Return [x, y] of the center of cell containing provided text 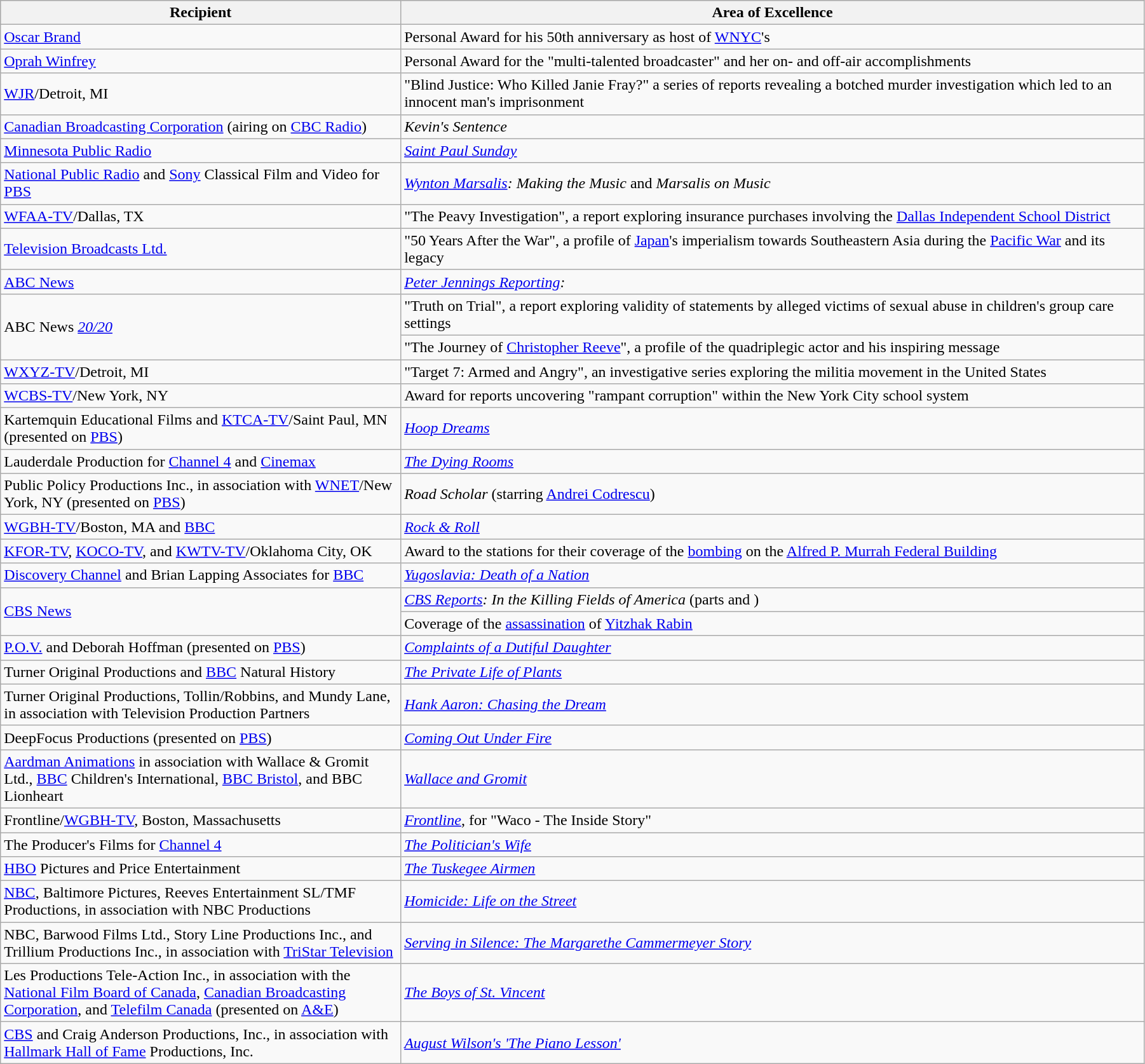
Television Broadcasts Ltd. [201, 249]
Complaints of a Dutiful Daughter [773, 648]
National Public Radio and Sony Classical Film and Video for PBS [201, 183]
WXYZ-TV/Detroit, MI [201, 372]
Road Scholar (starring Andrei Codrescu) [773, 494]
The Dying Rooms [773, 461]
The Producer's Films for Channel 4 [201, 845]
NBC, Baltimore Pictures, Reeves Entertainment SL/TMF Productions, in association with NBC Productions [201, 901]
Area of Excellence [773, 13]
Kartemquin Educational Films and KTCA-TV/Saint Paul, MN (presented on PBS) [201, 428]
Oprah Winfrey [201, 61]
The Private Life of Plants [773, 672]
Personal Award for his 50th anniversary as host of WNYC's [773, 37]
Wynton Marsalis: Making the Music and Marsalis on Music [773, 183]
Oscar Brand [201, 37]
Saint Paul Sunday [773, 151]
The Politician's Wife [773, 845]
Yugoslavia: Death of a Nation [773, 575]
"The Peavy Investigation", a report exploring insurance purchases involving the Dallas Independent School District [773, 216]
Turner Original Productions, Tollin/Robbins, and Mundy Lane, in association with Television Production Partners [201, 704]
Coverage of the assassination of Yitzhak Rabin [773, 624]
"Truth on Trial", a report exploring validity of statements by alleged victims of sexual abuse in children's group care settings [773, 314]
Discovery Channel and Brian Lapping Associates for BBC [201, 575]
Serving in Silence: The Margarethe Cammermeyer Story [773, 943]
The Boys of St. Vincent [773, 993]
The Tuskegee Airmen [773, 869]
Award for reports uncovering "rampant corruption" within the New York City school system [773, 396]
Peter Jennings Reporting: [773, 282]
Frontline/WGBH-TV, Boston, Massachusetts [201, 820]
Turner Original Productions and BBC Natural History [201, 672]
"50 Years After the War", a profile of Japan's imperialism towards Southeastern Asia during the Pacific War and its legacy [773, 249]
Canadian Broadcasting Corporation (airing on CBC Radio) [201, 126]
Homicide: Life on the Street [773, 901]
Rock & Roll [773, 527]
Wallace and Gromit [773, 779]
Minnesota Public Radio [201, 151]
"The Journey of Christopher Reeve", a profile of the quadriplegic actor and his inspiring message [773, 347]
CBS and Craig Anderson Productions, Inc., in association with Hallmark Hall of Fame Productions, Inc. [201, 1042]
HBO Pictures and Price Entertainment [201, 869]
Kevin's Sentence [773, 126]
Hank Aaron: Chasing the Dream [773, 704]
Public Policy Productions Inc., in association with WNET/New York, NY (presented on PBS) [201, 494]
Recipient [201, 13]
WCBS-TV/New York, NY [201, 396]
DeepFocus Productions (presented on PBS) [201, 737]
Coming Out Under Fire [773, 737]
NBC, Barwood Films Ltd., Story Line Productions Inc., and Trillium Productions Inc., in association with TriStar Television [201, 943]
P.O.V. and Deborah Hoffman (presented on PBS) [201, 648]
WFAA-TV/Dallas, TX [201, 216]
August Wilson's 'The Piano Lesson' [773, 1042]
"Target 7: Armed and Angry", an investigative series exploring the militia movement in the United States [773, 372]
ABC News 20/20 [201, 327]
WGBH-TV/Boston, MA and BBC [201, 527]
Aardman Animations in association with Wallace & Gromit Ltd., BBC Children's International, BBC Bristol, and BBC Lionheart [201, 779]
Personal Award for the "multi-talented broadcaster" and her on- and off-air accomplishments [773, 61]
"Blind Justice: Who Killed Janie Fray?" a series of reports revealing a botched murder investigation which led to an innocent man's imprisonment [773, 94]
WJR/Detroit, MI [201, 94]
Lauderdale Production for Channel 4 and Cinemax [201, 461]
CBS Reports: In the Killing Fields of America (parts and ) [773, 599]
CBS News [201, 611]
ABC News [201, 282]
Frontline, for "Waco - The Inside Story" [773, 820]
Award to the stations for their coverage of the bombing on the Alfred P. Murrah Federal Building [773, 551]
KFOR-TV, KOCO-TV, and KWTV-TV/Oklahoma City, OK [201, 551]
Hoop Dreams [773, 428]
